For the text-containing cell, return its midpoint in [x, y] coordinate format. 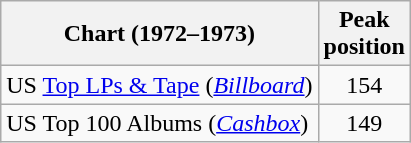
154 [364, 85]
US Top 100 Albums (Cashbox) [160, 123]
US Top LPs & Tape (Billboard) [160, 85]
Chart (1972–1973) [160, 34]
149 [364, 123]
Peakposition [364, 34]
